From the cell containing the given text, extract its center point as [X, Y] coordinate. 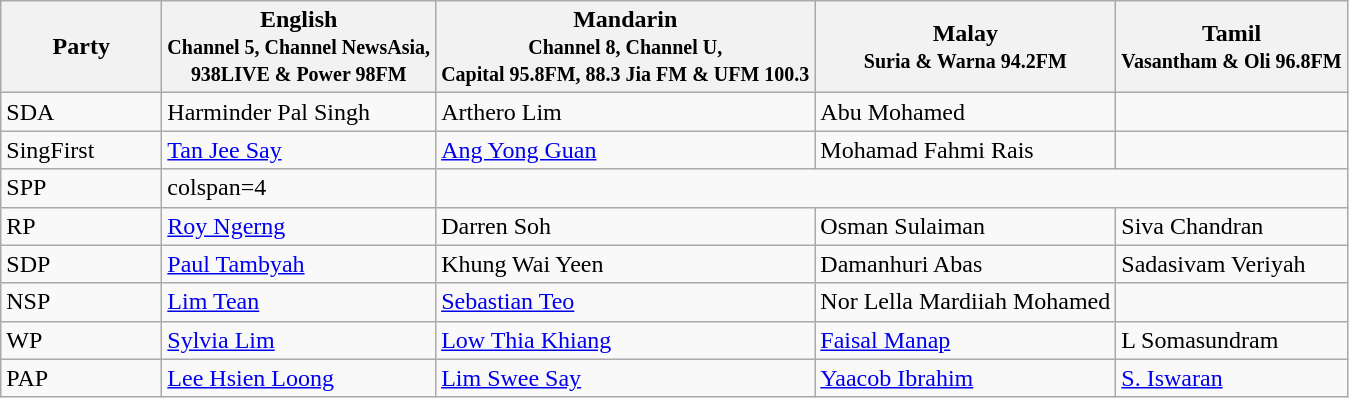
Harminder Pal Singh [299, 112]
English Channel 5, Channel NewsAsia, 938LIVE & Power 98FM [299, 47]
SingFirst [82, 150]
Arthero Lim [626, 112]
Sebastian Teo [626, 302]
SDA [82, 112]
S. Iswaran [1232, 378]
Lim Tean [299, 302]
Ang Yong Guan [626, 150]
Sylvia Lim [299, 340]
Faisal Manap [966, 340]
Mohamad Fahmi Rais [966, 150]
L Somasundram [1232, 340]
Tamil Vasantham & Oli 96.8FM [1232, 47]
Yaacob Ibrahim [966, 378]
SPP [82, 188]
NSP [82, 302]
WP [82, 340]
RP [82, 226]
Roy Ngerng [299, 226]
Sadasivam Veriyah [1232, 264]
Low Thia Khiang [626, 340]
MandarinChannel 8, Channel U, Capital 95.8FM, 88.3 Jia FM & UFM 100.3 [626, 47]
Abu Mohamed [966, 112]
Paul Tambyah [299, 264]
Tan Jee Say [299, 150]
Party [82, 47]
Damanhuri Abas [966, 264]
SDP [82, 264]
Darren Soh [626, 226]
colspan=4 [299, 188]
Malay Suria & Warna 94.2FM [966, 47]
PAP [82, 378]
Khung Wai Yeen [626, 264]
Lee Hsien Loong [299, 378]
Osman Sulaiman [966, 226]
Siva Chandran [1232, 226]
Nor Lella Mardiiah Mohamed [966, 302]
Lim Swee Say [626, 378]
